Pinpoint the cell where the given text exists, returning its [X, Y] midpoint coordinate. 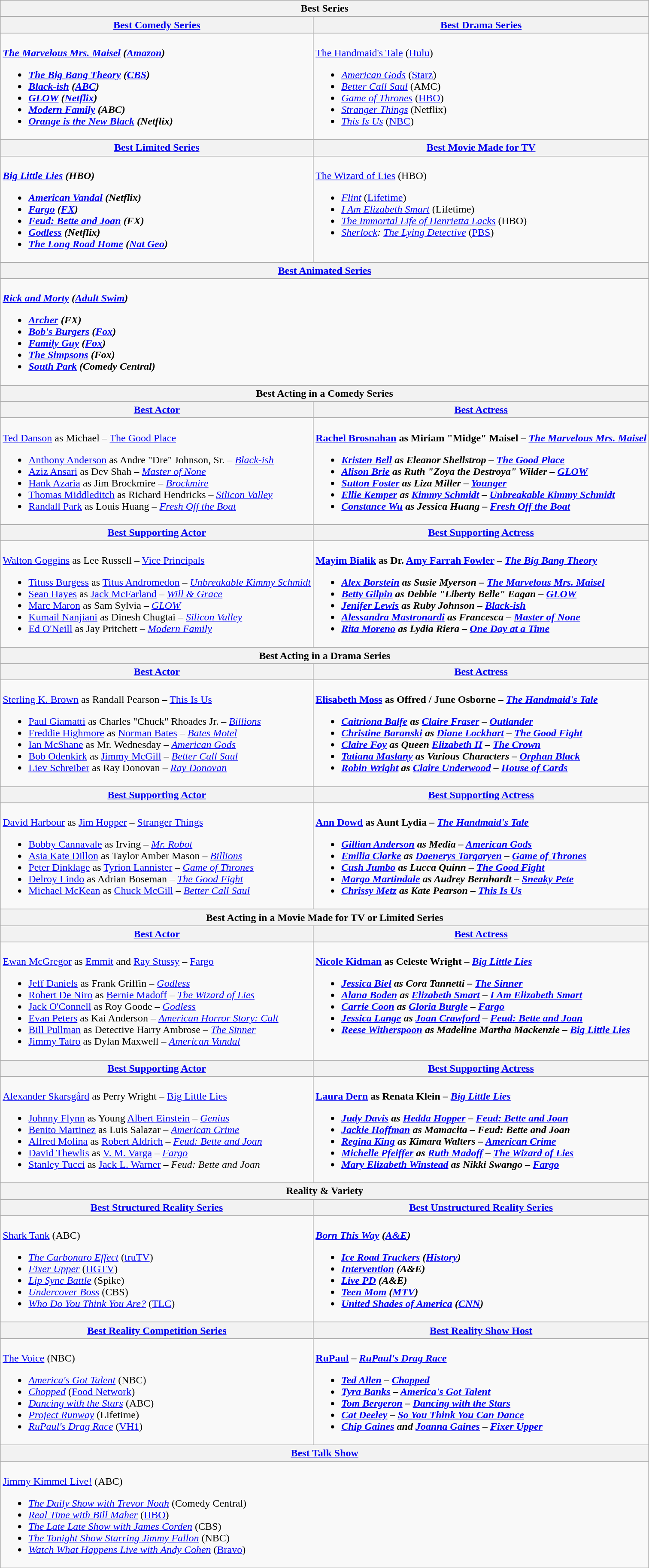
Reality & Variety [324, 1191]
Best Series [324, 9]
Best Movie Made for TV [481, 148]
The Marvelous Mrs. Maisel (Amazon)The Big Bang Theory (CBS)Black-ish (ABC)GLOW (Netflix)Modern Family (ABC)Orange is the New Black (Netflix) [157, 86]
Best Reality Show Host [481, 1330]
Best Animated Series [324, 270]
Best Acting in a Comedy Series [324, 393]
The Handmaid's Tale (Hulu)American Gods (Starz)Better Call Saul (AMC)Game of Thrones (HBO)Stranger Things (Netflix)This Is Us (NBC) [481, 86]
Best Structured Reality Series [157, 1207]
Rick and Morty (Adult Swim)Archer (FX)Bob's Burgers (Fox)Family Guy (Fox)The Simpsons (Fox)South Park (Comedy Central) [324, 332]
Born This Way (A&E)Ice Road Truckers (History)Intervention (A&E)Live PD (A&E)Teen Mom (MTV)United Shades of America (CNN) [481, 1269]
Shark Tank (ABC)The Carbonaro Effect (truTV)Fixer Upper (HGTV)Lip Sync Battle (Spike)Undercover Boss (CBS)Who Do You Think You Are? (TLC) [157, 1269]
The Voice (NBC)America's Got Talent (NBC)Chopped (Food Network)Dancing with the Stars (ABC)Project Runway (Lifetime)RuPaul's Drag Race (VH1) [157, 1392]
The Wizard of Lies (HBO)Flint (Lifetime)I Am Elizabeth Smart (Lifetime)The Immortal Life of Henrietta Lacks (HBO)Sherlock: The Lying Detective (PBS) [481, 209]
Best Drama Series [481, 25]
Big Little Lies (HBO)American Vandal (Netflix)Fargo (FX)Feud: Bette and Joan (FX)Godless (Netflix)The Long Road Home (Nat Geo) [157, 209]
Best Unstructured Reality Series [481, 1207]
Best Acting in a Movie Made for TV or Limited Series [324, 918]
Best Talk Show [324, 1453]
Best Reality Competition Series [157, 1330]
Best Acting in a Drama Series [324, 656]
Best Limited Series [157, 148]
Best Comedy Series [157, 25]
